Return [x, y] of the center of cell containing provided text 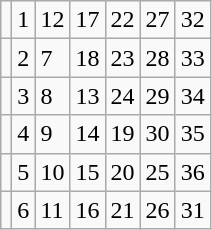
11 [52, 210]
33 [192, 58]
34 [192, 96]
9 [52, 134]
20 [122, 172]
12 [52, 20]
18 [88, 58]
29 [158, 96]
2 [24, 58]
23 [122, 58]
27 [158, 20]
24 [122, 96]
21 [122, 210]
14 [88, 134]
25 [158, 172]
30 [158, 134]
6 [24, 210]
36 [192, 172]
17 [88, 20]
10 [52, 172]
35 [192, 134]
8 [52, 96]
1 [24, 20]
28 [158, 58]
26 [158, 210]
15 [88, 172]
4 [24, 134]
31 [192, 210]
16 [88, 210]
3 [24, 96]
22 [122, 20]
5 [24, 172]
19 [122, 134]
32 [192, 20]
13 [88, 96]
7 [52, 58]
